For the text-containing cell, return its midpoint in [X, Y] coordinate format. 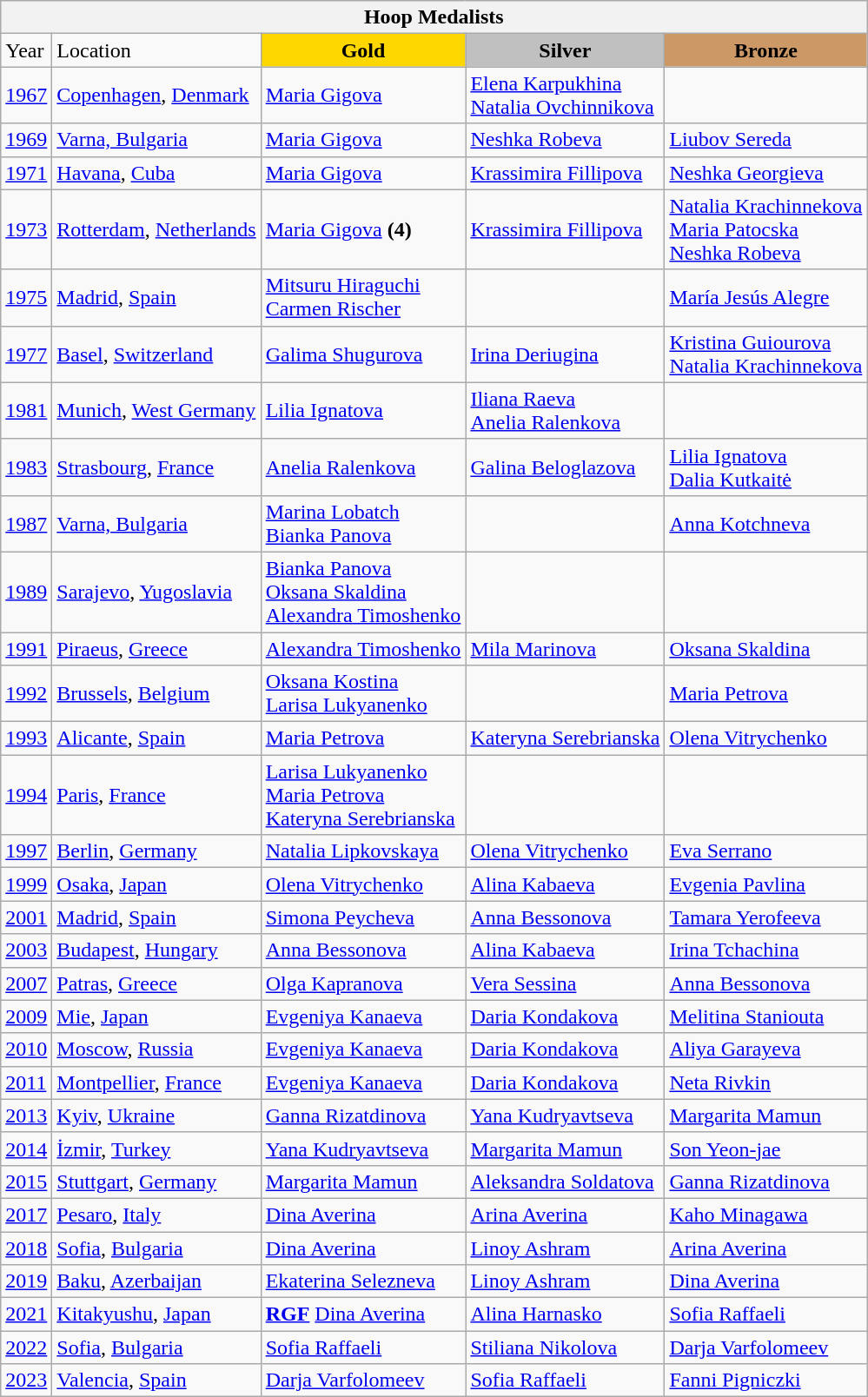
Munich, West Germany [156, 410]
Osaka, Japan [156, 884]
Gold [363, 50]
Montpellier, France [156, 1083]
Evgenia Pavlina [766, 884]
1992 [26, 693]
Kateryna Serebrianska [565, 738]
Copenhagen, Denmark [156, 96]
1983 [26, 467]
1999 [26, 884]
Lilia Ignatova Dalia Kutkaitė [766, 467]
Pesaro, Italy [156, 1215]
Elena Karpukhina Natalia Ovchinnikova [565, 96]
Maria Gigova (4) [363, 229]
Paris, France [156, 795]
Kyiv, Ukraine [156, 1116]
1975 [26, 297]
1994 [26, 795]
Neta Rivkin [766, 1083]
Havana, Cuba [156, 173]
Aliya Garayeva [766, 1049]
Kitakyushu, Japan [156, 1314]
Eva Serrano [766, 851]
1991 [26, 649]
Natalia Krachinnekova Maria Patocska Neshka Robeva [766, 229]
Irina Deriugina [565, 354]
Year [26, 50]
Vera Sessina [565, 983]
2001 [26, 917]
Strasbourg, France [156, 467]
Oksana Skaldina [766, 649]
1993 [26, 738]
Basel, Switzerland [156, 354]
Mitsuru Hiraguchi Carmen Rischer [363, 297]
2017 [26, 1215]
2018 [26, 1248]
Location [156, 50]
1971 [26, 173]
Moscow, Russia [156, 1049]
1989 [26, 592]
Mila Marinova [565, 649]
Kaho Minagawa [766, 1215]
Ekaterina Selezneva [363, 1281]
Alexandra Timoshenko [363, 649]
María Jesús Alegre [766, 297]
Neshka Georgieva [766, 173]
Aleksandra Soldatova [565, 1182]
1973 [26, 229]
RGF Dina Averina [363, 1314]
2010 [26, 1049]
Galima Shugurova [363, 354]
Iliana Raeva Anelia Ralenkova [565, 410]
2021 [26, 1314]
Liubov Sereda [766, 140]
Alicante, Spain [156, 738]
Baku, Azerbaijan [156, 1281]
Son Yeon-jae [766, 1149]
Irina Tchachina [766, 950]
Anna Kotchneva [766, 523]
1977 [26, 354]
Melitina Staniouta [766, 1016]
Brussels, Belgium [156, 693]
1967 [26, 96]
2009 [26, 1016]
2014 [26, 1149]
Berlin, Germany [156, 851]
Sarajevo, Yugoslavia [156, 592]
Budapest, Hungary [156, 950]
2015 [26, 1182]
Marina Lobatch Bianka Panova [363, 523]
İzmir, Turkey [156, 1149]
Lilia Ignatova [363, 410]
Anelia Ralenkova [363, 467]
2022 [26, 1347]
Valencia, Spain [156, 1380]
2003 [26, 950]
Neshka Robeva [565, 140]
Patras, Greece [156, 983]
1981 [26, 410]
2019 [26, 1281]
Galina Beloglazova [565, 467]
2007 [26, 983]
Hoop Medalists [434, 17]
Alina Harnasko [565, 1314]
Fanni Pigniczki [766, 1380]
Simona Peycheva [363, 917]
Kristina Guiourova Natalia Krachinnekova [766, 354]
Rotterdam, Netherlands [156, 229]
1987 [26, 523]
2011 [26, 1083]
Tamara Yerofeeva [766, 917]
Bianka Panova Oksana Skaldina Alexandra Timoshenko [363, 592]
Larisa Lukyanenko Maria Petrova Kateryna Serebrianska [363, 795]
Bronze [766, 50]
2023 [26, 1380]
Oksana Kostina Larisa Lukyanenko [363, 693]
1969 [26, 140]
Silver [565, 50]
Stiliana Nikolova [565, 1347]
Stuttgart, Germany [156, 1182]
Olga Kapranova [363, 983]
Piraeus, Greece [156, 649]
Mie, Japan [156, 1016]
Natalia Lipkovskaya [363, 851]
1997 [26, 851]
2013 [26, 1116]
